Find where the given text appears and provide that cell's center as [X, Y] coordinate. 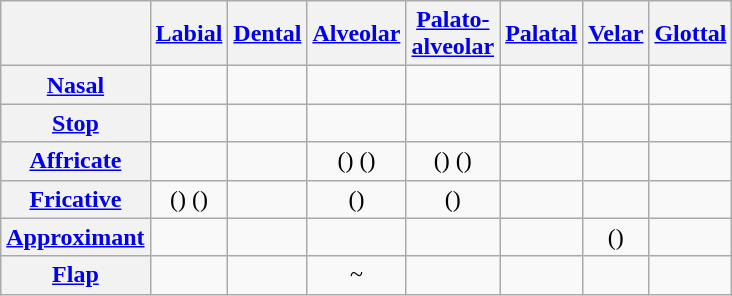
Palatal [542, 34]
Flap [76, 275]
Approximant [76, 237]
Velar [616, 34]
~ [356, 275]
Nasal [76, 85]
Dental [268, 34]
Stop [76, 123]
Fricative [76, 199]
Glottal [690, 34]
Labial [189, 34]
Alveolar [356, 34]
Palato-alveolar [453, 34]
Affricate [76, 161]
